Return the (x, y) coordinate for the center point of the cell that contains the specified text.  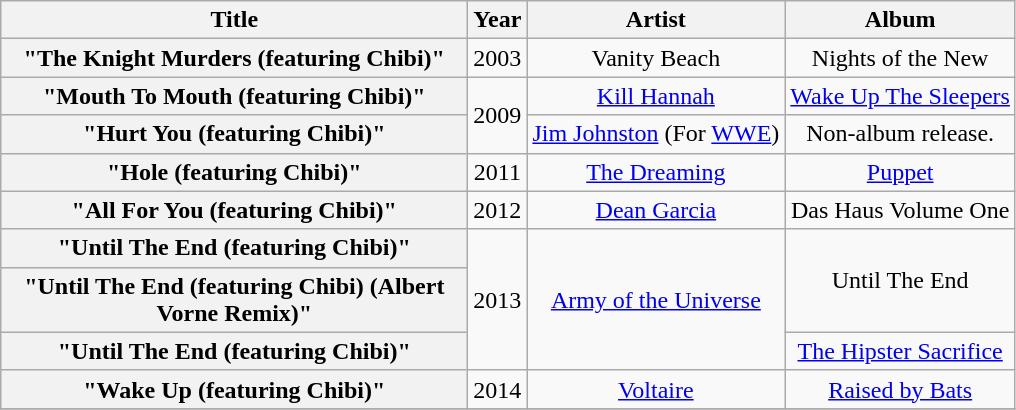
"Wake Up (featuring Chibi)" (234, 389)
Wake Up The Sleepers (900, 96)
2014 (498, 389)
Dean Garcia (656, 210)
2009 (498, 115)
Jim Johnston (For WWE) (656, 134)
Das Haus Volume One (900, 210)
2012 (498, 210)
Title (234, 20)
"Hurt You (featuring Chibi)" (234, 134)
Army of the Universe (656, 300)
2013 (498, 300)
Vanity Beach (656, 58)
"Hole (featuring Chibi)" (234, 172)
2011 (498, 172)
Kill Hannah (656, 96)
"All For You (featuring Chibi)" (234, 210)
Raised by Bats (900, 389)
Non-album release. (900, 134)
Nights of the New (900, 58)
Voltaire (656, 389)
The Hipster Sacrifice (900, 351)
2003 (498, 58)
"Mouth To Mouth (featuring Chibi)" (234, 96)
The Dreaming (656, 172)
Artist (656, 20)
Year (498, 20)
"The Knight Murders (featuring Chibi)" (234, 58)
Puppet (900, 172)
Until The End (900, 280)
Album (900, 20)
"Until The End (featuring Chibi) (Albert Vorne Remix)" (234, 300)
